Return [X, Y] of the center of cell containing provided text 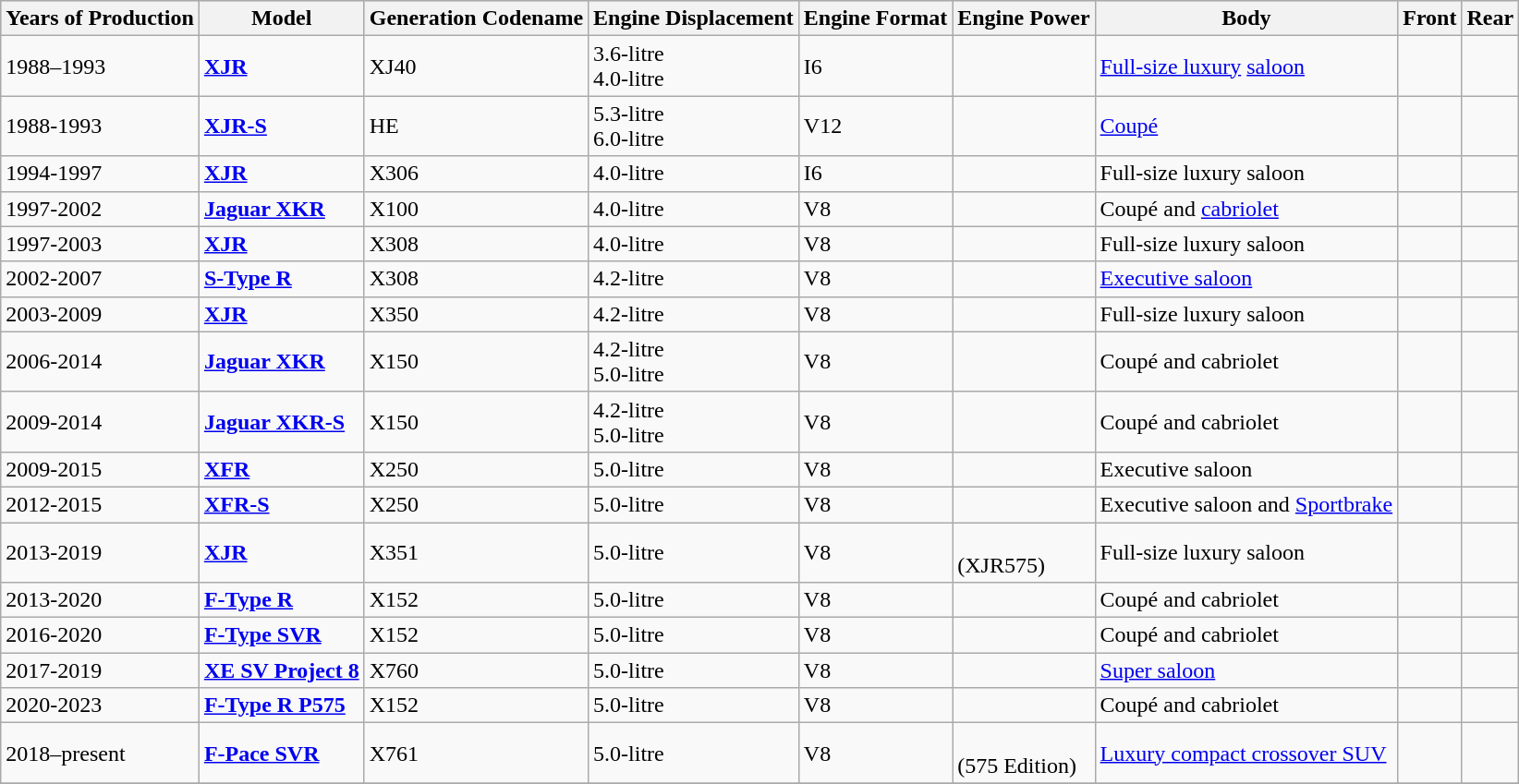
2009-2014 [100, 421]
3.6-litre4.0-litre [694, 66]
F-Type R [281, 600]
5.3-litre6.0-litre [694, 126]
2003-2009 [100, 314]
1997-2002 [100, 209]
2018–present [100, 754]
2013-2020 [100, 600]
Engine Displacement [694, 18]
XFR-S [281, 504]
2016-2020 [100, 635]
1988–1993 [100, 66]
X306 [476, 174]
F-Pace SVR [281, 754]
Model [281, 18]
2020-2023 [100, 706]
Luxury compact crossover SUV [1246, 754]
S-Type R [281, 279]
V12 [875, 126]
X350 [476, 314]
1988-1993 [100, 126]
Executive saloon and Sportbrake [1246, 504]
HE [476, 126]
Body [1246, 18]
X100 [476, 209]
X760 [476, 670]
XJR-S [281, 126]
2013-2019 [100, 552]
(XJR575) [1024, 552]
XE SV Project 8 [281, 670]
X761 [476, 754]
X351 [476, 552]
(575 Edition) [1024, 754]
2012-2015 [100, 504]
2009-2015 [100, 469]
F-Type R P575 [281, 706]
Engine Power [1024, 18]
2002-2007 [100, 279]
Rear [1490, 18]
Generation Codename [476, 18]
Years of Production [100, 18]
XFR [281, 469]
XJ40 [476, 66]
Jaguar XKR-S [281, 421]
Coupé [1246, 126]
Super saloon [1246, 670]
Engine Format [875, 18]
Front [1430, 18]
1997-2003 [100, 244]
2017-2019 [100, 670]
2006-2014 [100, 362]
1994-1997 [100, 174]
F-Type SVR [281, 635]
